Provide the (X, Y) coordinate of the cell's center where the given text is located.  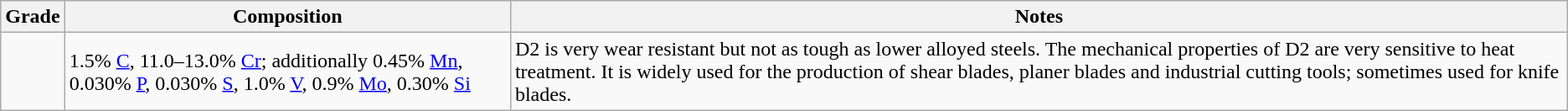
Notes (1039, 17)
1.5% C, 11.0–13.0% Cr; additionally 0.45% Mn, 0.030% P, 0.030% S, 1.0% V, 0.9% Mo, 0.30% Si (287, 71)
Grade (33, 17)
Composition (287, 17)
